Search for the cell housing the specified text and yield its [x, y] center coordinate. 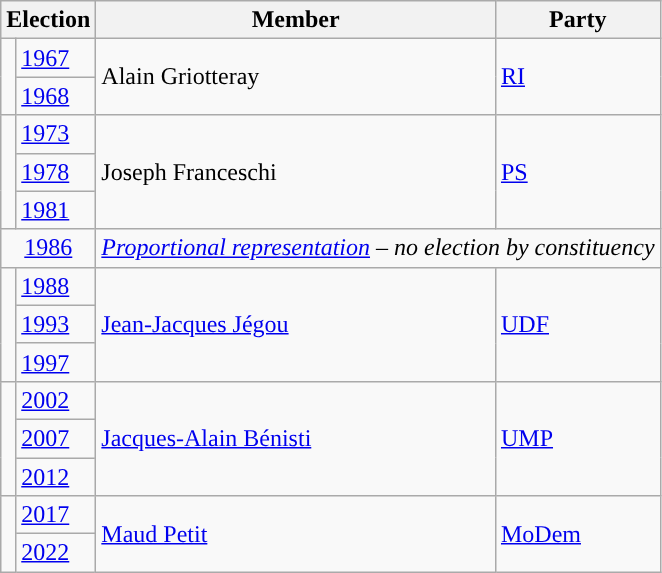
Proportional representation – no election by constituency [378, 248]
Party [578, 20]
2007 [56, 438]
1967 [56, 58]
2002 [56, 400]
Jacques-Alain Bénisti [296, 438]
2012 [56, 477]
1988 [56, 286]
2017 [56, 515]
1993 [56, 324]
1986 [48, 248]
2022 [56, 553]
MoDem [578, 534]
Alain Griotteray [296, 77]
UDF [578, 324]
Joseph Franceschi [296, 172]
Maud Petit [296, 534]
Election [48, 20]
1981 [56, 210]
Jean-Jacques Jégou [296, 324]
RI [578, 77]
1968 [56, 96]
Member [296, 20]
UMP [578, 438]
PS [578, 172]
1973 [56, 134]
1978 [56, 172]
1997 [56, 362]
